Capture the cell that displays the provided text and extract its [X, Y] central coordinate. 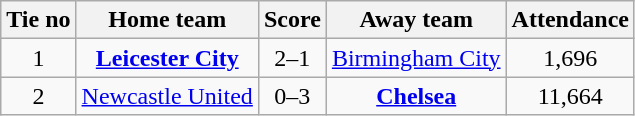
Chelsea [416, 96]
Newcastle United [167, 96]
Home team [167, 20]
Score [292, 20]
1,696 [570, 58]
0–3 [292, 96]
2 [38, 96]
Away team [416, 20]
1 [38, 58]
11,664 [570, 96]
2–1 [292, 58]
Attendance [570, 20]
Birmingham City [416, 58]
Tie no [38, 20]
Leicester City [167, 58]
